Output the (x, y) coordinate of the center of the cell containing the given text.  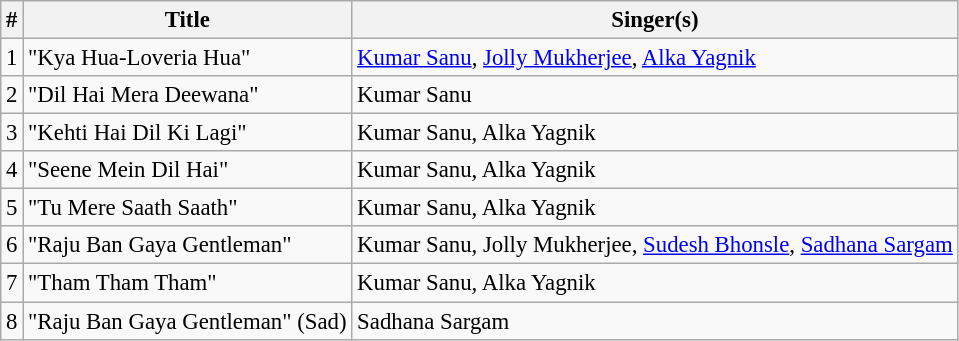
Sadhana Sargam (655, 321)
"Kya Hua-Loveria Hua" (188, 58)
8 (12, 321)
Kumar Sanu, Jolly Mukherjee, Sudesh Bhonsle, Sadhana Sargam (655, 245)
Title (188, 20)
# (12, 20)
Kumar Sanu, Jolly Mukherjee, Alka Yagnik (655, 58)
6 (12, 245)
4 (12, 170)
"Raju Ban Gaya Gentleman" (Sad) (188, 321)
"Tu Mere Saath Saath" (188, 208)
1 (12, 58)
Kumar Sanu (655, 95)
"Tham Tham Tham" (188, 283)
"Raju Ban Gaya Gentleman" (188, 245)
"Kehti Hai Dil Ki Lagi" (188, 133)
2 (12, 95)
"Dil Hai Mera Deewana" (188, 95)
Singer(s) (655, 20)
7 (12, 283)
3 (12, 133)
"Seene Mein Dil Hai" (188, 170)
5 (12, 208)
